Locate the cell with the specified text and output its [X, Y] center coordinate. 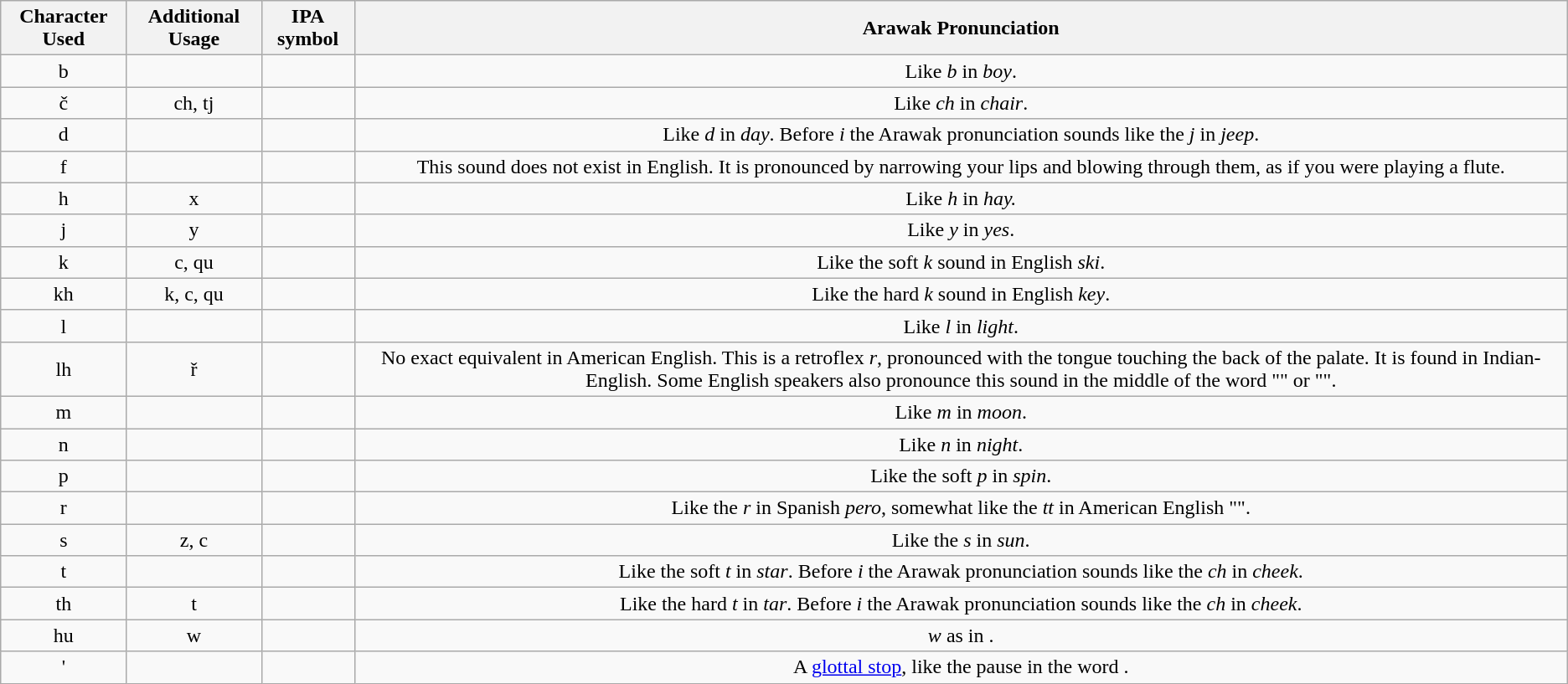
Like the soft t in star. Before i the Arawak pronunciation sounds like the ch in cheek. [961, 572]
p [64, 476]
Like the r in Spanish pero, somewhat like the tt in American English "". [961, 508]
Like the s in sun. [961, 540]
Like the soft p in spin. [961, 476]
ch, tj [194, 103]
Like the soft k sound in English ski. [961, 262]
w [194, 635]
Arawak Pronunciation [961, 28]
kh [64, 294]
h [64, 198]
f [64, 167]
A glottal stop, like the pause in the word . [961, 667]
y [194, 230]
s [64, 540]
r [64, 508]
Character Used [64, 28]
IPA symbol [308, 28]
c, qu [194, 262]
Like the hard t in tar. Before i the Arawak pronunciation sounds like the ch in cheek. [961, 604]
Like m in moon. [961, 412]
b [64, 71]
Like ch in chair. [961, 103]
č [64, 103]
' [64, 667]
Like b in boy. [961, 71]
z, c [194, 540]
Additional Usage [194, 28]
k, c, qu [194, 294]
Like l in light. [961, 326]
Like d in day. Before i the Arawak pronunciation sounds like the j in jeep. [961, 135]
Like n in night. [961, 445]
w as in . [961, 635]
Like h in hay. [961, 198]
l [64, 326]
d [64, 135]
hu [64, 635]
th [64, 604]
Like the hard k sound in English key. [961, 294]
x [194, 198]
lh [64, 368]
j [64, 230]
m [64, 412]
ř [194, 368]
Like y in yes. [961, 230]
n [64, 445]
This sound does not exist in English. It is pronounced by narrowing your lips and blowing through them, as if you were playing a flute. [961, 167]
k [64, 262]
